Identify which cell holds the provided text, then report its (X, Y) central coordinate. 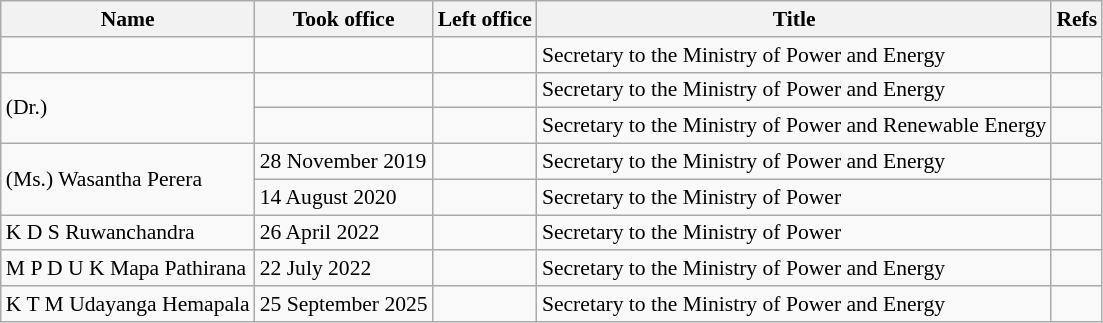
Took office (344, 19)
25 September 2025 (344, 304)
Title (794, 19)
(Ms.) Wasantha Perera (128, 180)
14 August 2020 (344, 197)
28 November 2019 (344, 162)
Left office (485, 19)
K T M Udayanga Hemapala (128, 304)
Name (128, 19)
Secretary to the Ministry of Power and Renewable Energy (794, 126)
K D S Ruwanchandra (128, 233)
Refs (1076, 19)
M P D U K Mapa Pathirana (128, 269)
(Dr.) (128, 108)
26 April 2022 (344, 233)
22 July 2022 (344, 269)
